Determine the (X, Y) coordinate at the center of the cell enclosing the given text.  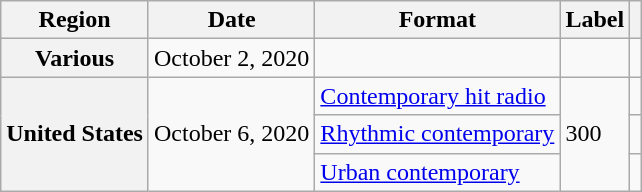
Contemporary hit radio (438, 96)
Date (231, 20)
Region (75, 20)
Format (438, 20)
Rhythmic contemporary (438, 134)
Label (595, 20)
300 (595, 134)
United States (75, 134)
October 2, 2020 (231, 58)
Urban contemporary (438, 172)
October 6, 2020 (231, 134)
Various (75, 58)
